Capture the cell that displays the provided text and extract its (x, y) central coordinate. 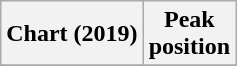
Chart (2019) (72, 34)
Peakposition (189, 34)
